Search for the cell housing the specified text and yield its [x, y] center coordinate. 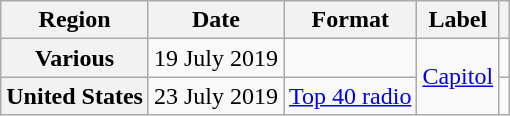
Label [458, 20]
Top 40 radio [350, 96]
United States [75, 96]
Date [216, 20]
23 July 2019 [216, 96]
Region [75, 20]
Format [350, 20]
19 July 2019 [216, 58]
Capitol [458, 77]
Various [75, 58]
